Provide the (X, Y) coordinate of the cell's center where the given text is located.  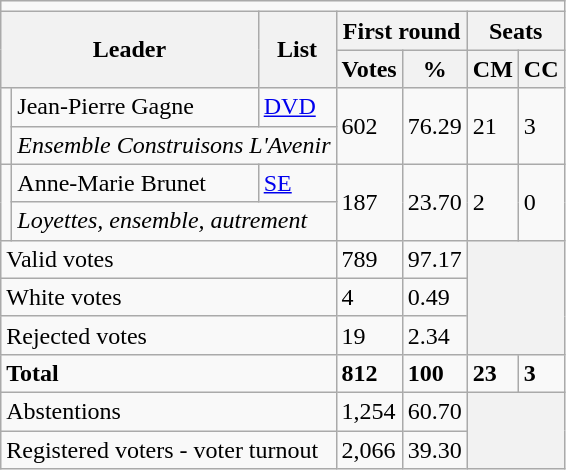
Abstentions (168, 411)
602 (369, 126)
DVD (297, 107)
4 (369, 297)
97.17 (434, 259)
23.70 (434, 202)
Seats (516, 31)
List (297, 50)
812 (369, 373)
Ensemble Construisons L'Avenir (174, 145)
CC (541, 69)
39.30 (434, 449)
0.49 (434, 297)
2,066 (369, 449)
789 (369, 259)
CM (492, 69)
First round (402, 31)
21 (492, 126)
Registered voters - voter turnout (168, 449)
0 (541, 202)
Anne-Marie Brunet (135, 183)
Leader (130, 50)
100 (434, 373)
2.34 (434, 335)
SE (297, 183)
Jean-Pierre Gagne (135, 107)
19 (369, 335)
76.29 (434, 126)
Votes (369, 69)
60.70 (434, 411)
1,254 (369, 411)
Loyettes, ensemble, autrement (174, 221)
23 (492, 373)
Total (168, 373)
White votes (168, 297)
Valid votes (168, 259)
Rejected votes (168, 335)
% (434, 69)
187 (369, 202)
2 (492, 202)
